Capture the cell that displays the provided text and extract its (x, y) central coordinate. 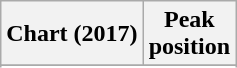
Peakposition (189, 34)
Chart (2017) (72, 34)
